Return [x, y] of the center of cell containing provided text 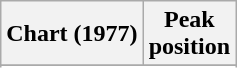
Peakposition [189, 34]
Chart (1977) [72, 34]
